Identify which cell holds the provided text, then report its (X, Y) central coordinate. 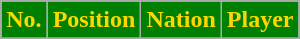
Nation (181, 20)
No. (24, 20)
Player (260, 20)
Position (94, 20)
